Output the (x, y) coordinate of the center of the cell containing the given text.  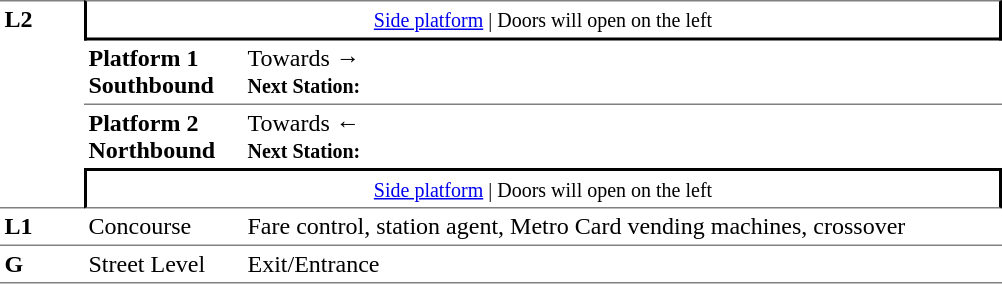
G (42, 264)
Towards ← Next Station: (622, 136)
Fare control, station agent, Metro Card vending machines, crossover (622, 226)
Platform 2Northbound (164, 136)
Exit/Entrance (622, 264)
L2 (42, 104)
Concourse (164, 226)
Towards → Next Station: (622, 72)
L1 (42, 226)
Platform 1Southbound (164, 72)
Street Level (164, 264)
